Detect which cell encompasses the target text, then output its [x, y] center coordinate. 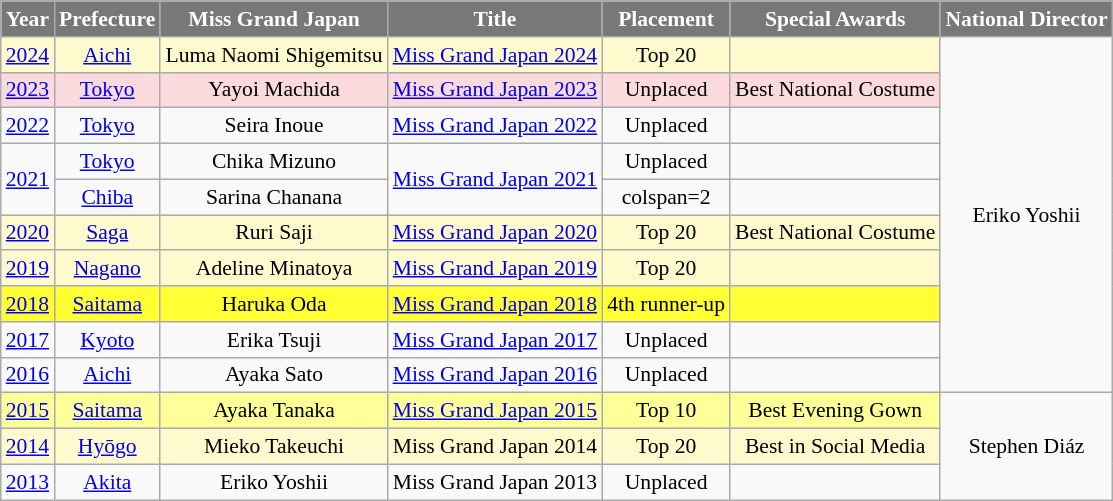
Ayaka Tanaka [274, 411]
2016 [28, 375]
Miss Grand Japan 2023 [496, 90]
Miss Grand Japan 2013 [496, 482]
Mieko Takeuchi [274, 447]
National Director [1026, 19]
Top 10 [666, 411]
Akita [107, 482]
2024 [28, 55]
2020 [28, 233]
Sarina Chanana [274, 197]
Miss Grand Japan 2022 [496, 126]
colspan=2 [666, 197]
Miss Grand Japan [274, 19]
Stephen Diáz [1026, 446]
Miss Grand Japan 2024 [496, 55]
Nagano [107, 269]
Miss Grand Japan 2015 [496, 411]
Chiba [107, 197]
Placement [666, 19]
Chika Mizuno [274, 162]
Miss Grand Japan 2020 [496, 233]
2018 [28, 304]
Hyōgo [107, 447]
Miss Grand Japan 2019 [496, 269]
Haruka Oda [274, 304]
Ayaka Sato [274, 375]
2014 [28, 447]
Yayoi Machida [274, 90]
Miss Grand Japan 2017 [496, 340]
Title [496, 19]
Prefecture [107, 19]
2017 [28, 340]
2022 [28, 126]
Best Evening Gown [835, 411]
Kyoto [107, 340]
2015 [28, 411]
Special Awards [835, 19]
Miss Grand Japan 2014 [496, 447]
Year [28, 19]
Miss Grand Japan 2021 [496, 180]
Seira Inoue [274, 126]
Miss Grand Japan 2016 [496, 375]
2021 [28, 180]
Ruri Saji [274, 233]
Erika Tsuji [274, 340]
Best in Social Media [835, 447]
Saga [107, 233]
2019 [28, 269]
2013 [28, 482]
Luma Naomi Shigemitsu [274, 55]
4th runner-up [666, 304]
Adeline Minatoya [274, 269]
Miss Grand Japan 2018 [496, 304]
2023 [28, 90]
